Scan for the cell matching the given text and deliver its [x, y] coordinate at center. 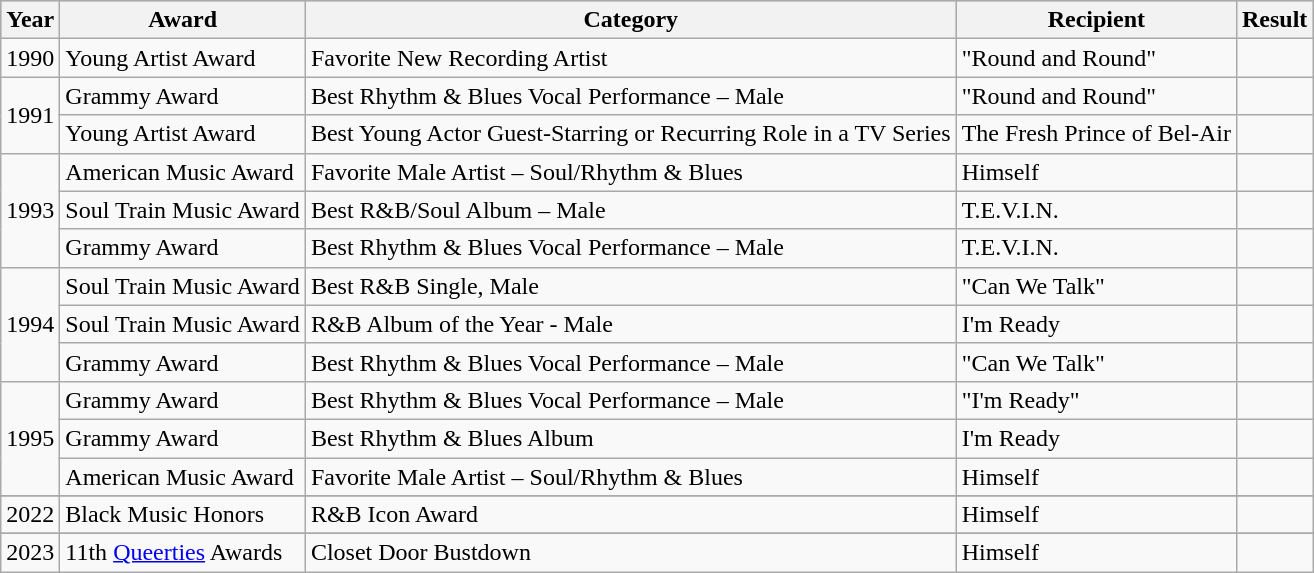
Year [30, 20]
Recipient [1096, 20]
The Fresh Prince of Bel-Air [1096, 134]
1993 [30, 210]
1991 [30, 115]
R&B Album of the Year - Male [630, 324]
1994 [30, 324]
Best R&B Single, Male [630, 286]
2022 [30, 515]
Category [630, 20]
1995 [30, 438]
11th Queerties Awards [183, 553]
R&B Icon Award [630, 515]
Favorite New Recording Artist [630, 58]
Result [1274, 20]
Best R&B/Soul Album – Male [630, 210]
2023 [30, 553]
Best Rhythm & Blues Album [630, 438]
"I'm Ready" [1096, 400]
1990 [30, 58]
Best Young Actor Guest-Starring or Recurring Role in a TV Series [630, 134]
Award [183, 20]
Closet Door Bustdown [630, 553]
Black Music Honors [183, 515]
